Determine the (x, y) coordinate at the center of the cell enclosing the given text.  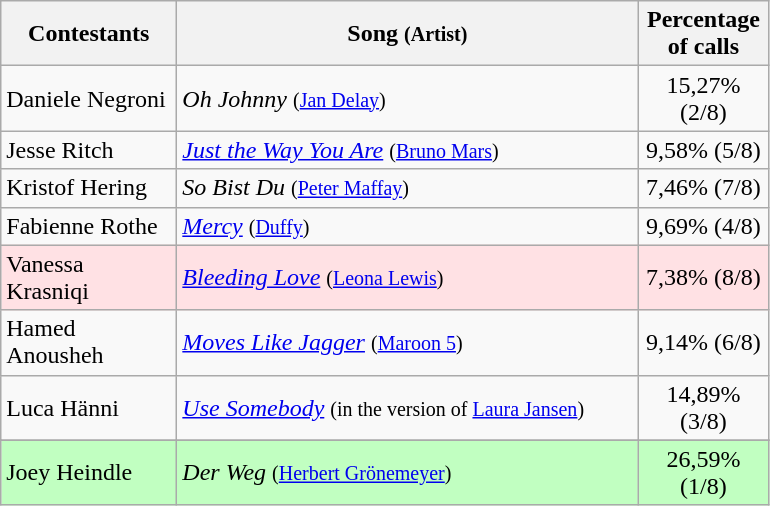
9,14% (6/8) (704, 342)
9,69% (4/8) (704, 226)
7,38% (8/8) (704, 278)
So Bist Du (Peter Maffay) (408, 188)
14,89% (3/8) (704, 408)
Der Weg (Herbert Grönemeyer) (408, 472)
Oh Johnny (Jan Delay) (408, 98)
Kristof Hering (89, 188)
Jesse Ritch (89, 150)
Percentage of calls (704, 34)
Contestants (89, 34)
Fabienne Rothe (89, 226)
Luca Hänni (89, 408)
Just the Way You Are (Bruno Mars) (408, 150)
26,59% (1/8) (704, 472)
Daniele Negroni (89, 98)
Vanessa Krasniqi (89, 278)
Bleeding Love (Leona Lewis) (408, 278)
Song (Artist) (408, 34)
Joey Heindle (89, 472)
Use Somebody (in the version of Laura Jansen) (408, 408)
15,27% (2/8) (704, 98)
Hamed Anousheh (89, 342)
Moves Like Jagger (Maroon 5) (408, 342)
Mercy (Duffy) (408, 226)
7,46% (7/8) (704, 188)
9,58% (5/8) (704, 150)
